Determine the [x, y] coordinate at the center of the cell enclosing the given text.  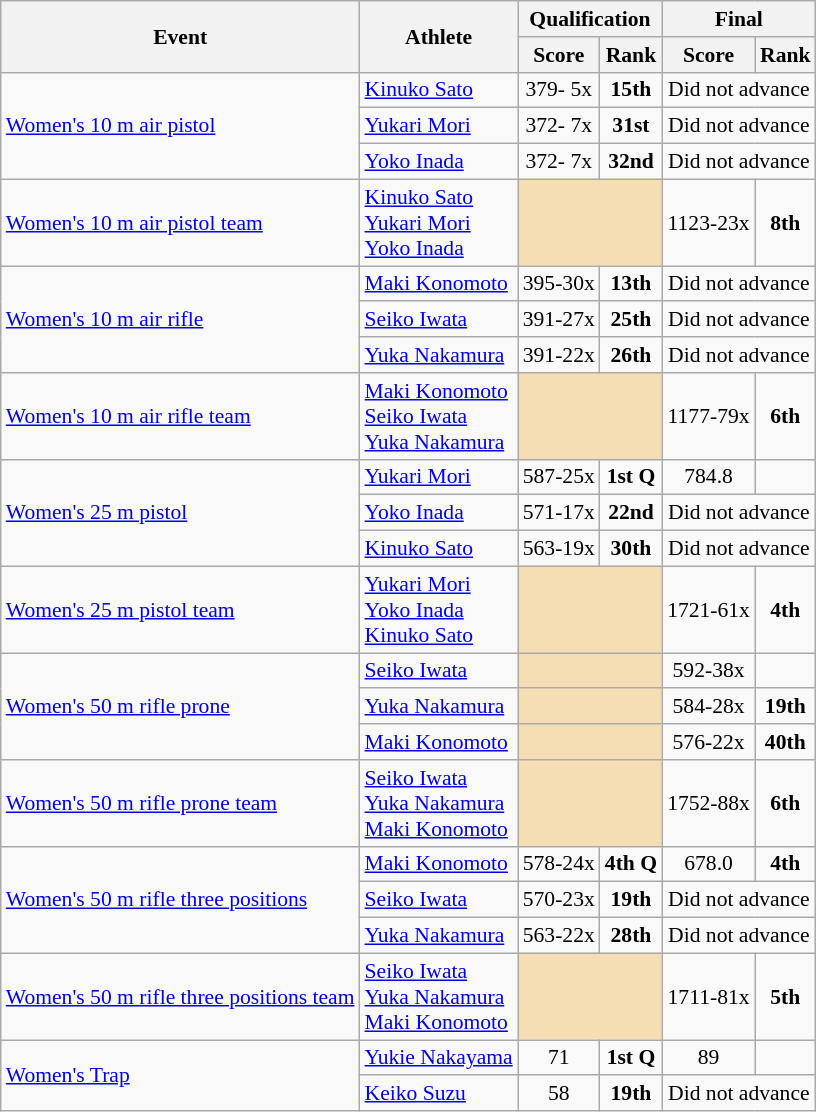
15th [631, 90]
784.8 [708, 477]
571-17x [559, 513]
576-22x [708, 742]
5th [786, 996]
391-22x [559, 355]
Women's 10 m air rifle [180, 320]
395-30x [559, 284]
1752-88x [708, 804]
Women's 50 m rifle prone [180, 706]
678.0 [708, 864]
Women's 10 m air rifle team [180, 416]
4th Q [631, 864]
Women's 50 m rifle prone team [180, 804]
563-19x [559, 549]
Event [180, 36]
592-38x [708, 671]
Women's 50 m rifle three positions team [180, 996]
Keiko Suzu [439, 1094]
30th [631, 549]
Athlete [439, 36]
563-22x [559, 936]
Women's 25 m pistol team [180, 610]
Women's 10 m air pistol team [180, 222]
13th [631, 284]
Women's 10 m air pistol [180, 126]
587-25x [559, 477]
28th [631, 936]
1721-61x [708, 610]
Women's 25 m pistol [180, 512]
584-28x [708, 707]
26th [631, 355]
578-24x [559, 864]
391-27x [559, 320]
Women's Trap [180, 1076]
1177-79x [708, 416]
25th [631, 320]
58 [559, 1094]
Kinuko SatoYukari MoriYoko Inada [439, 222]
Maki KonomotoSeiko IwataYuka Nakamura [439, 416]
32nd [631, 162]
40th [786, 742]
89 [708, 1058]
1123-23x [708, 222]
1711-81x [708, 996]
Yukari MoriYoko InadaKinuko Sato [439, 610]
31st [631, 126]
Final [738, 19]
Qualification [590, 19]
Yukie Nakayama [439, 1058]
Women's 50 m rifle three positions [180, 900]
71 [559, 1058]
22nd [631, 513]
8th [786, 222]
570-23x [559, 900]
379- 5x [559, 90]
